Locate the cell with the specified text and output its (x, y) center coordinate. 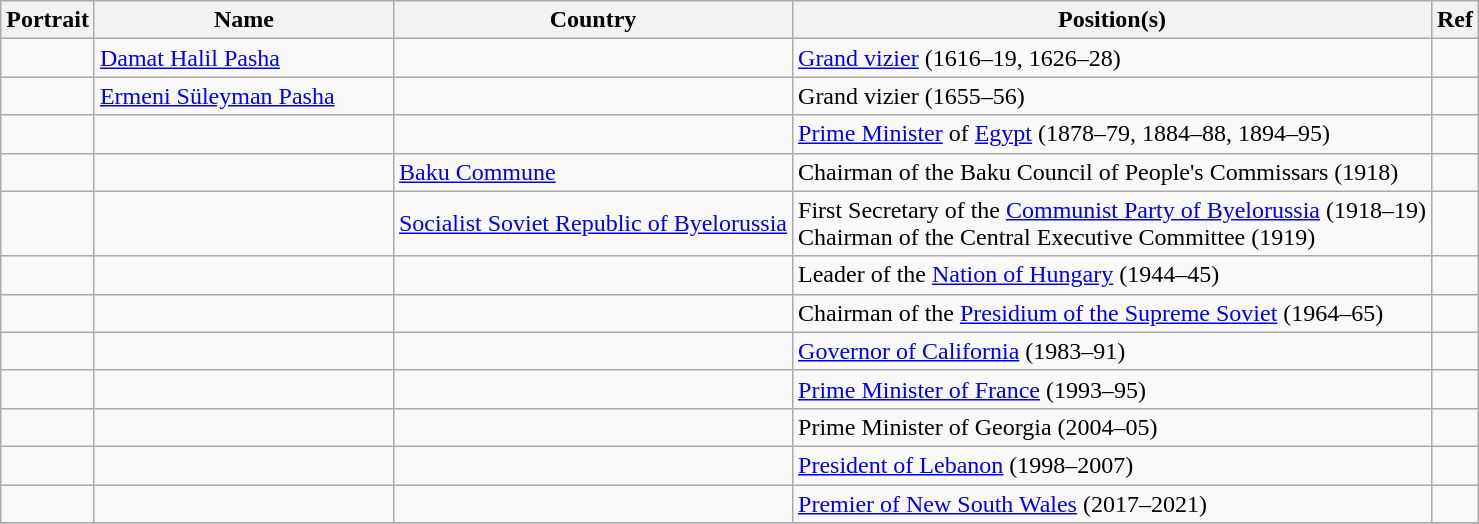
Governor of California (1983–91) (1112, 351)
First Secretary of the Communist Party of Byelorussia (1918–19) Chairman of the Central Executive Committee (1919) (1112, 224)
Prime Minister of Egypt (1878–79, 1884–88, 1894–95) (1112, 134)
Name (244, 20)
Prime Minister of France (1993–95) (1112, 389)
Grand vizier (1655–56) (1112, 96)
Premier of New South Wales (2017–2021) (1112, 503)
Chairman of the Baku Council of People's Commissars (1918) (1112, 172)
Position(s) (1112, 20)
Grand vizier (1616–19, 1626–28) (1112, 58)
Damat Halil Pasha (244, 58)
Ref (1454, 20)
Prime Minister of Georgia (2004–05) (1112, 427)
Chairman of the Presidium of the Supreme Soviet (1964–65) (1112, 313)
Portrait (48, 20)
Country (592, 20)
Ermeni Süleyman Pasha (244, 96)
Leader of the Nation of Hungary (1944–45) (1112, 275)
Socialist Soviet Republic of Byelorussia (592, 224)
President of Lebanon (1998–2007) (1112, 465)
Baku Commune (592, 172)
